Capture the cell that displays the provided text and extract its [X, Y] central coordinate. 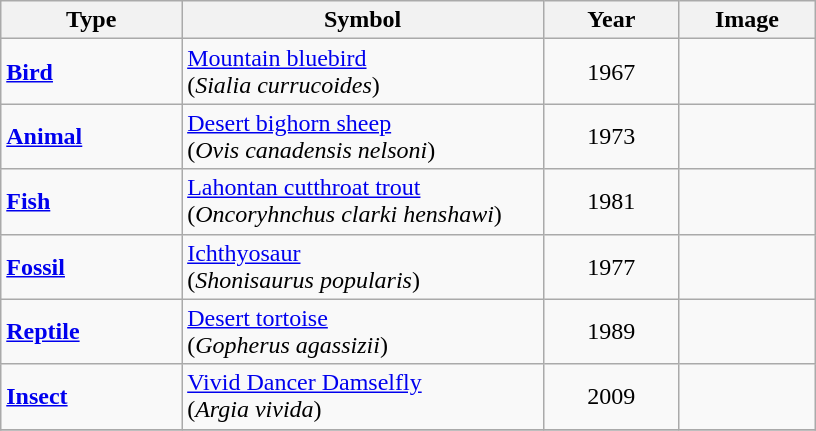
1967 [611, 72]
Vivid Dancer Damselfly(Argia vivida) [363, 396]
Type [92, 20]
Year [611, 20]
Insect [92, 396]
Reptile [92, 332]
Mountain bluebird(Sialia currucoides) [363, 72]
1977 [611, 266]
Fossil [92, 266]
Animal [92, 136]
1981 [611, 202]
2009 [611, 396]
Desert bighorn sheep(Ovis canadensis nelsoni) [363, 136]
Fish [92, 202]
Bird [92, 72]
Lahontan cutthroat trout(Oncoryhnchus clarki henshawi) [363, 202]
1989 [611, 332]
Ichthyosaur(Shonisaurus popularis) [363, 266]
Symbol [363, 20]
Desert tortoise(Gopherus agassizii) [363, 332]
Image [747, 20]
1973 [611, 136]
